For the text-containing cell, return its midpoint in (x, y) coordinate format. 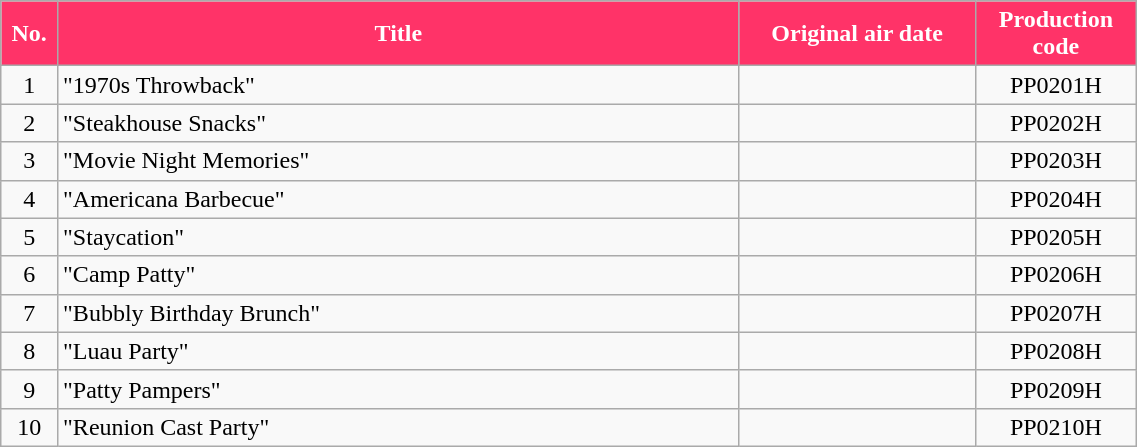
"Staycation" (399, 237)
1 (30, 85)
"Bubbly Birthday Brunch" (399, 313)
PP0206H (1056, 275)
6 (30, 275)
PP0203H (1056, 161)
PP0208H (1056, 351)
4 (30, 199)
5 (30, 237)
"Reunion Cast Party" (399, 427)
8 (30, 351)
PP0210H (1056, 427)
9 (30, 389)
"Camp Patty" (399, 275)
7 (30, 313)
PP0209H (1056, 389)
No. (30, 34)
PP0201H (1056, 85)
Title (399, 34)
10 (30, 427)
"Movie Night Memories" (399, 161)
"Patty Pampers" (399, 389)
Productioncode (1056, 34)
3 (30, 161)
"Luau Party" (399, 351)
PP0202H (1056, 123)
PP0204H (1056, 199)
"1970s Throwback" (399, 85)
2 (30, 123)
PP0205H (1056, 237)
"Steakhouse Snacks" (399, 123)
Original air date (857, 34)
PP0207H (1056, 313)
"Americana Barbecue" (399, 199)
